For the text-containing cell, return its midpoint in (X, Y) coordinate format. 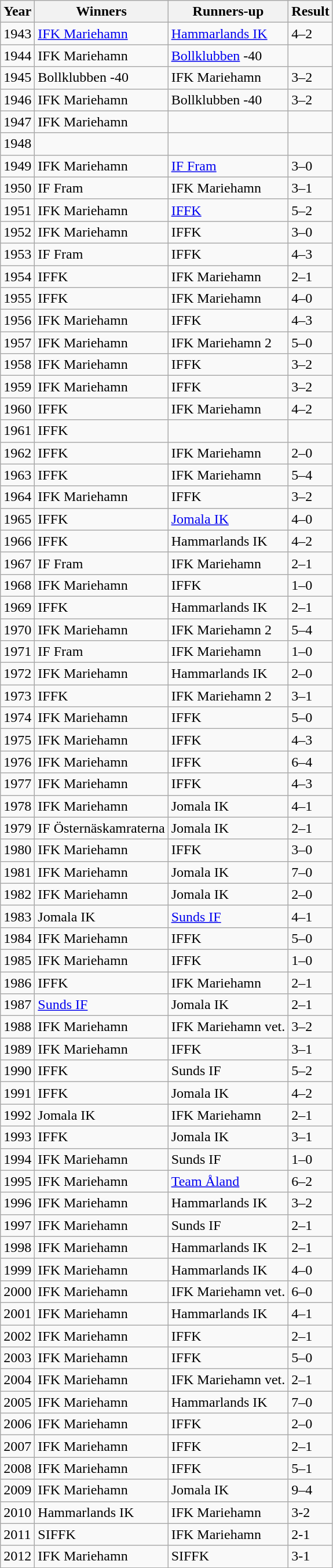
1967 (17, 563)
2001 (17, 1313)
9–4 (310, 1490)
1977 (17, 784)
2011 (17, 1534)
1993 (17, 1137)
1960 (17, 409)
1964 (17, 497)
1950 (17, 188)
1966 (17, 541)
2012 (17, 1556)
3-1 (310, 1556)
1958 (17, 365)
Runners-up (228, 12)
1965 (17, 519)
1997 (17, 1225)
1986 (17, 983)
2000 (17, 1291)
1943 (17, 34)
1957 (17, 343)
1980 (17, 850)
1968 (17, 585)
1991 (17, 1093)
1952 (17, 232)
1978 (17, 806)
1996 (17, 1203)
Team Åland (228, 1181)
2003 (17, 1358)
1972 (17, 674)
Winners (101, 12)
1975 (17, 740)
2-1 (310, 1534)
3-2 (310, 1512)
1962 (17, 453)
2010 (17, 1512)
1961 (17, 431)
1946 (17, 100)
1959 (17, 387)
1987 (17, 1005)
1974 (17, 718)
2009 (17, 1490)
1948 (17, 144)
1985 (17, 960)
1992 (17, 1115)
1990 (17, 1071)
1999 (17, 1269)
1947 (17, 122)
1971 (17, 652)
2008 (17, 1468)
1973 (17, 696)
1981 (17, 872)
1969 (17, 607)
1994 (17, 1159)
1976 (17, 762)
2004 (17, 1380)
1963 (17, 475)
1944 (17, 56)
1956 (17, 321)
1989 (17, 1049)
1998 (17, 1247)
6–2 (310, 1181)
1995 (17, 1181)
1983 (17, 916)
Result (310, 12)
1982 (17, 894)
2005 (17, 1402)
1953 (17, 254)
6–0 (310, 1291)
2007 (17, 1446)
1955 (17, 299)
Year (17, 12)
6–4 (310, 762)
1949 (17, 166)
1988 (17, 1027)
1979 (17, 828)
1984 (17, 938)
2002 (17, 1335)
IF Östernäskamraterna (101, 828)
1954 (17, 277)
2006 (17, 1424)
5–1 (310, 1468)
1970 (17, 629)
1945 (17, 78)
1951 (17, 210)
